Find where the given text appears and provide that cell's center as (x, y) coordinate. 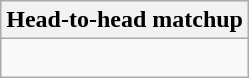
Head-to-head matchup (125, 20)
